Return [x, y] of the center of cell containing provided text 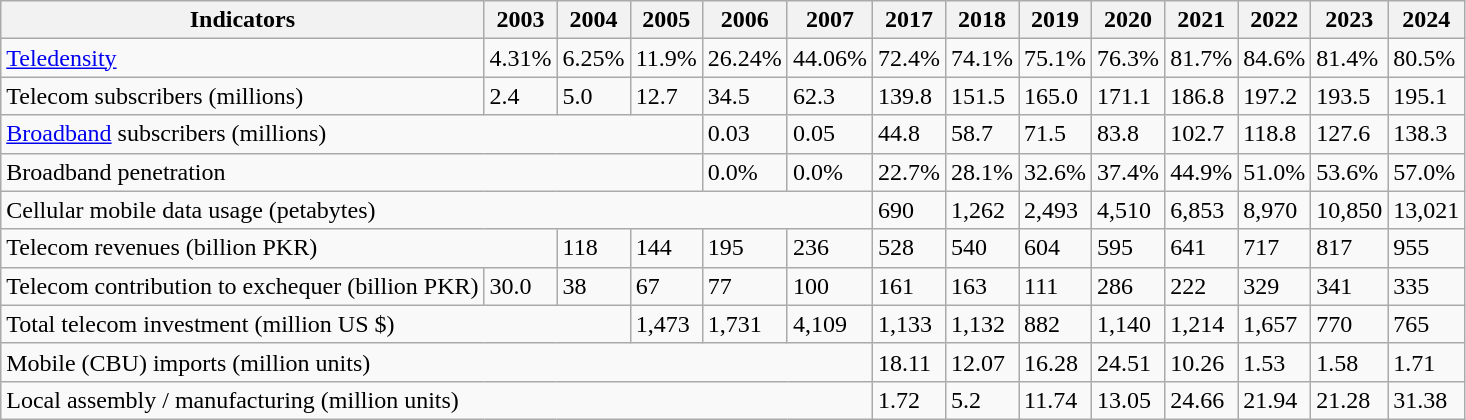
74.1% [982, 58]
765 [1426, 324]
1,132 [982, 324]
62.3 [830, 96]
4,510 [1128, 210]
Broadband penetration [352, 172]
2024 [1426, 20]
84.6% [1274, 58]
1.58 [1350, 362]
2019 [1056, 20]
Mobile (CBU) imports (million units) [437, 362]
21.28 [1350, 400]
127.6 [1350, 134]
44.9% [1202, 172]
Indicators [242, 20]
4,109 [830, 324]
77 [744, 286]
882 [1056, 324]
5.2 [982, 400]
0.05 [830, 134]
5.0 [594, 96]
83.8 [1128, 134]
71.5 [1056, 134]
161 [908, 286]
13,021 [1426, 210]
195.1 [1426, 96]
37.4% [1128, 172]
30.0 [520, 286]
2018 [982, 20]
76.3% [1128, 58]
21.94 [1274, 400]
34.5 [744, 96]
1,473 [666, 324]
595 [1128, 248]
1.53 [1274, 362]
1,657 [1274, 324]
4.31% [520, 58]
10.26 [1202, 362]
6,853 [1202, 210]
22.7% [908, 172]
Telecom contribution to exchequer (billion PKR) [242, 286]
51.0% [1274, 172]
80.5% [1426, 58]
6.25% [594, 58]
2,493 [1056, 210]
197.2 [1274, 96]
8,970 [1274, 210]
171.1 [1128, 96]
139.8 [908, 96]
2003 [520, 20]
2020 [1128, 20]
528 [908, 248]
604 [1056, 248]
2.4 [520, 96]
67 [666, 286]
2021 [1202, 20]
58.7 [982, 134]
1,140 [1128, 324]
195 [744, 248]
Broadband subscribers (millions) [352, 134]
1,133 [908, 324]
57.0% [1426, 172]
144 [666, 248]
329 [1274, 286]
118.8 [1274, 134]
0.03 [744, 134]
138.3 [1426, 134]
11.74 [1056, 400]
44.8 [908, 134]
Local assembly / manufacturing (million units) [437, 400]
16.28 [1056, 362]
151.5 [982, 96]
641 [1202, 248]
102.7 [1202, 134]
1,214 [1202, 324]
1.72 [908, 400]
53.6% [1350, 172]
11.9% [666, 58]
81.4% [1350, 58]
2005 [666, 20]
31.38 [1426, 400]
690 [908, 210]
286 [1128, 286]
163 [982, 286]
10,850 [1350, 210]
222 [1202, 286]
186.8 [1202, 96]
770 [1350, 324]
2007 [830, 20]
1,262 [982, 210]
38 [594, 286]
1,731 [744, 324]
2023 [1350, 20]
335 [1426, 286]
81.7% [1202, 58]
Teledensity [242, 58]
817 [1350, 248]
75.1% [1056, 58]
236 [830, 248]
72.4% [908, 58]
165.0 [1056, 96]
193.5 [1350, 96]
2017 [908, 20]
955 [1426, 248]
26.24% [744, 58]
12.07 [982, 362]
28.1% [982, 172]
Total telecom investment (million US $) [316, 324]
12.7 [666, 96]
13.05 [1128, 400]
540 [982, 248]
100 [830, 286]
Telecom revenues (billion PKR) [279, 248]
341 [1350, 286]
2006 [744, 20]
44.06% [830, 58]
18.11 [908, 362]
111 [1056, 286]
24.51 [1128, 362]
717 [1274, 248]
2004 [594, 20]
2022 [1274, 20]
1.71 [1426, 362]
Telecom subscribers (millions) [242, 96]
Cellular mobile data usage (petabytes) [437, 210]
118 [594, 248]
24.66 [1202, 400]
32.6% [1056, 172]
